Identify which cell holds the provided text, then report its [x, y] central coordinate. 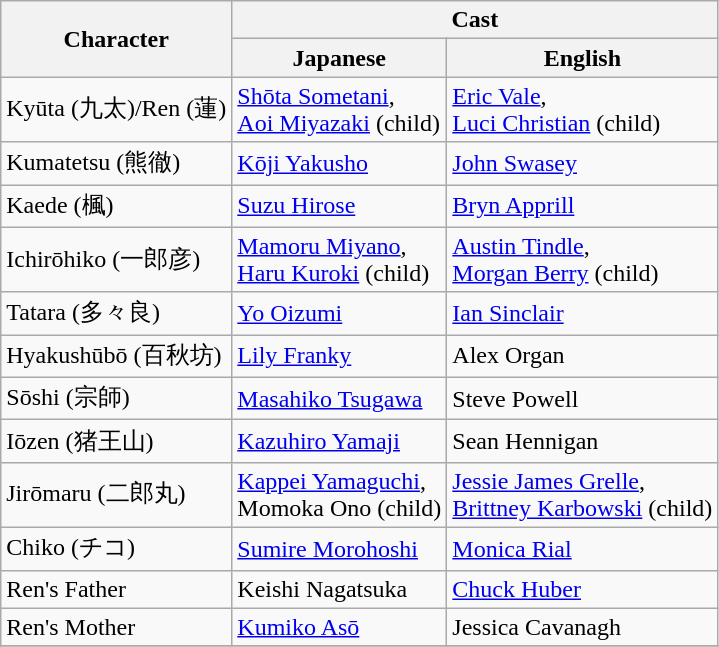
Chuck Huber [582, 589]
Jessica Cavanagh [582, 627]
Sōshi (宗師) [116, 398]
Masahiko Tsugawa [340, 398]
Ren's Mother [116, 627]
Jessie James Grelle,Brittney Karbowski (child) [582, 494]
Alex Organ [582, 356]
Cast [475, 20]
Ian Sinclair [582, 314]
Bryn Apprill [582, 206]
Chiko (チコ) [116, 548]
Kōji Yakusho [340, 164]
Kyūta (九太)/Ren (蓮) [116, 110]
Sean Hennigan [582, 442]
Kumatetsu (熊徹) [116, 164]
Hyakushūbō (百秋坊) [116, 356]
Eric Vale,Luci Christian (child) [582, 110]
Tatara (多々良) [116, 314]
Ichirōhiko (一郎彦) [116, 260]
Monica Rial [582, 548]
Kumiko Asō [340, 627]
Steve Powell [582, 398]
Iōzen (猪王山) [116, 442]
Austin Tindle, Morgan Berry (child) [582, 260]
Suzu Hirose [340, 206]
Shōta Sometani,Aoi Miyazaki (child) [340, 110]
Lily Franky [340, 356]
Sumire Morohoshi [340, 548]
Kazuhiro Yamaji [340, 442]
Japanese [340, 58]
English [582, 58]
Ren's Father [116, 589]
John Swasey [582, 164]
Kaede (楓) [116, 206]
Keishi Nagatsuka [340, 589]
Kappei Yamaguchi,Momoka Ono (child) [340, 494]
Character [116, 39]
Yo Oizumi [340, 314]
Mamoru Miyano,Haru Kuroki (child) [340, 260]
Jirōmaru (二郎丸) [116, 494]
